Search for the cell housing the specified text and yield its [X, Y] center coordinate. 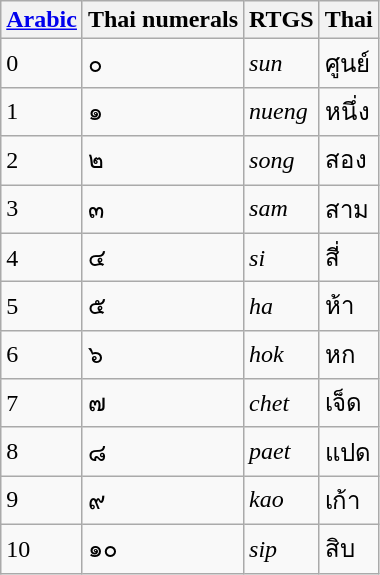
เจ็ด [348, 404]
สาม [348, 208]
song [282, 160]
หก [348, 354]
2 [42, 160]
chet [282, 404]
si [282, 258]
nueng [282, 112]
เก้า [348, 500]
๔ [162, 258]
๐ [162, 64]
Thai [348, 20]
10 [42, 548]
ศูนย์ [348, 64]
สอง [348, 160]
sun [282, 64]
paet [282, 452]
hok [282, 354]
๓ [162, 208]
หนึ่ง [348, 112]
๑ [162, 112]
RTGS [282, 20]
sip [282, 548]
9 [42, 500]
๙ [162, 500]
๘ [162, 452]
ห้า [348, 306]
๗ [162, 404]
Arabic [42, 20]
สี่ [348, 258]
6 [42, 354]
๑๐ [162, 548]
5 [42, 306]
sam [282, 208]
0 [42, 64]
3 [42, 208]
สิบ [348, 548]
แปด [348, 452]
ha [282, 306]
4 [42, 258]
7 [42, 404]
kao [282, 500]
๖ [162, 354]
๒ [162, 160]
1 [42, 112]
Thai numerals [162, 20]
8 [42, 452]
๕ [162, 306]
